Identify which cell holds the provided text, then report its [x, y] central coordinate. 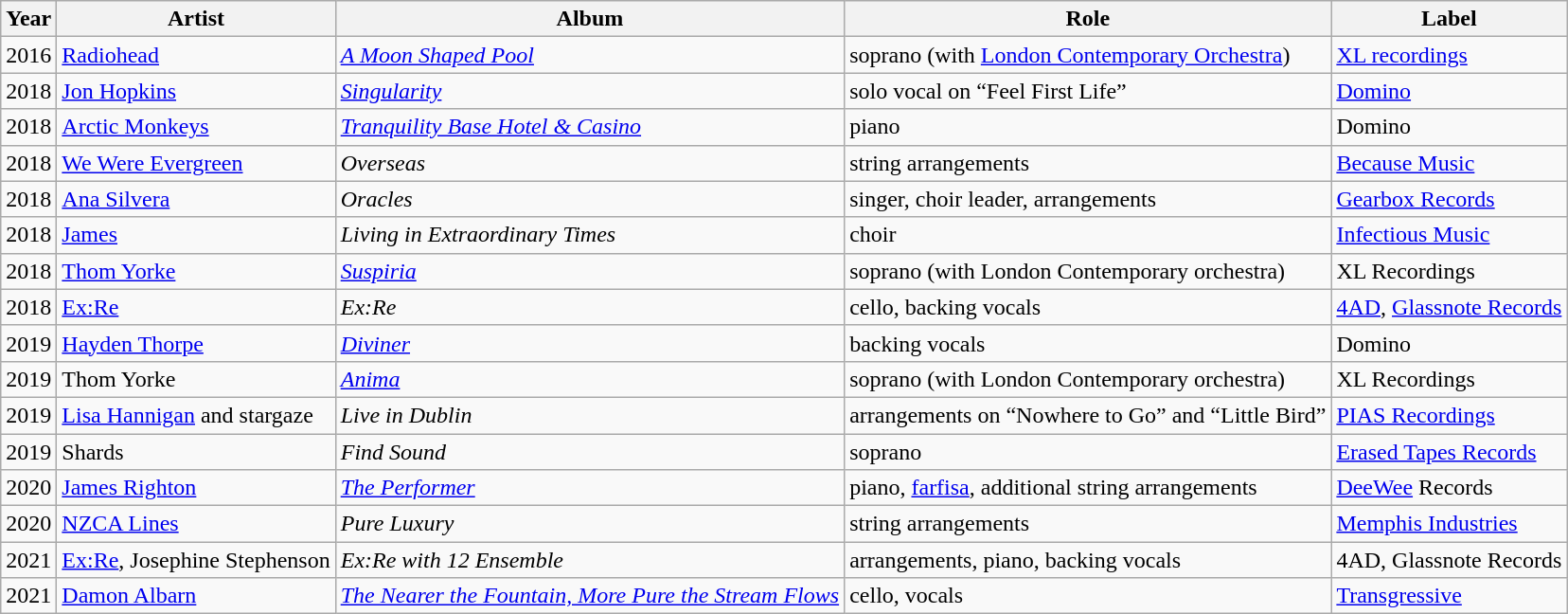
Diviner [589, 343]
Anima [589, 379]
Ex:Re, Josephine Stephenson [196, 560]
cello, vocals [1088, 596]
Label [1449, 19]
Arctic Monkeys [196, 127]
Erased Tapes Records [1449, 452]
Year [28, 19]
Damon Albarn [196, 596]
Overseas [589, 163]
The Nearer the Fountain, More Pure the Stream Flows [589, 596]
2016 [28, 55]
piano [1088, 127]
Shards [196, 452]
A Moon Shaped Pool [589, 55]
Jon Hopkins [196, 91]
Singularity [589, 91]
Role [1088, 19]
Lisa Hannigan and stargaze [196, 415]
arrangements on “Nowhere to Go” and “Little Bird” [1088, 415]
PIAS Recordings [1449, 415]
solo vocal on “Feel First Life” [1088, 91]
The Performer [589, 488]
backing vocals [1088, 343]
Radiohead [196, 55]
DeeWee Records [1449, 488]
Because Music [1449, 163]
Pure Luxury [589, 524]
XL recordings [1449, 55]
Tranquility Base Hotel & Casino [589, 127]
soprano [1088, 452]
singer, choir leader, arrangements [1088, 199]
Hayden Thorpe [196, 343]
Live in Dublin [589, 415]
Living in Extraordinary Times [589, 235]
Infectious Music [1449, 235]
Gearbox Records [1449, 199]
Artist [196, 19]
NZCA Lines [196, 524]
Album [589, 19]
Ex:Re with 12 Ensemble [589, 560]
Suspiria [589, 271]
Memphis Industries [1449, 524]
soprano (with London Contemporary Orchestra) [1088, 55]
Ana Silvera [196, 199]
James [196, 235]
arrangements, piano, backing vocals [1088, 560]
piano, farfisa, additional string arrangements [1088, 488]
We Were Evergreen [196, 163]
Transgressive [1449, 596]
James Righton [196, 488]
cello, backing vocals [1088, 307]
Oracles [589, 199]
choir [1088, 235]
Find Sound [589, 452]
